Return (x, y) of the center of cell containing provided text 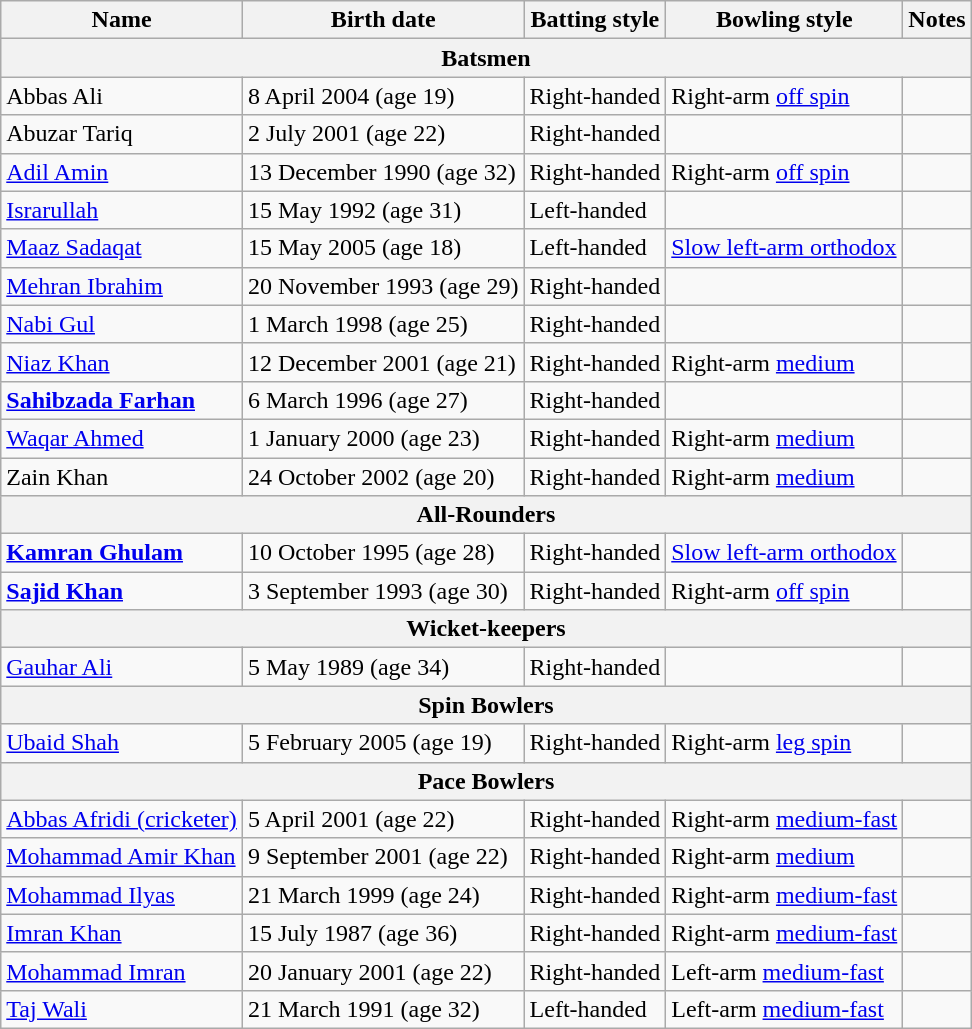
Abbas Afridi (cricketer) (122, 819)
Gauhar Ali (122, 667)
Taj Wali (122, 1009)
8 April 2004 (age 19) (383, 96)
24 October 2002 (age 20) (383, 477)
21 March 1999 (age 24) (383, 895)
Mohammad Ilyas (122, 895)
Ubaid Shah (122, 743)
Abbas Ali (122, 96)
Right-arm leg spin (784, 743)
1 March 1998 (age 25) (383, 324)
Kamran Ghulam (122, 553)
Wicket-keepers (486, 629)
12 December 2001 (age 21) (383, 362)
Mohammad Imran (122, 971)
Maaz Sadaqat (122, 248)
Israrullah (122, 210)
20 November 1993 (age 29) (383, 286)
Sajid Khan (122, 591)
Bowling style (784, 20)
Spin Bowlers (486, 705)
15 May 2005 (age 18) (383, 248)
1 January 2000 (age 23) (383, 438)
Birth date (383, 20)
5 February 2005 (age 19) (383, 743)
Nabi Gul (122, 324)
All-Rounders (486, 515)
Name (122, 20)
Imran Khan (122, 933)
Mohammad Amir Khan (122, 857)
Adil Amin (122, 172)
Zain Khan (122, 477)
Mehran Ibrahim (122, 286)
Sahibzada Farhan (122, 400)
Waqar Ahmed (122, 438)
Pace Bowlers (486, 781)
Abuzar Tariq (122, 134)
6 March 1996 (age 27) (383, 400)
5 April 2001 (age 22) (383, 819)
2 July 2001 (age 22) (383, 134)
Batting style (595, 20)
3 September 1993 (age 30) (383, 591)
20 January 2001 (age 22) (383, 971)
15 July 1987 (age 36) (383, 933)
13 December 1990 (age 32) (383, 172)
10 October 1995 (age 28) (383, 553)
5 May 1989 (age 34) (383, 667)
Batsmen (486, 58)
15 May 1992 (age 31) (383, 210)
9 September 2001 (age 22) (383, 857)
Notes (937, 20)
Niaz Khan (122, 362)
21 March 1991 (age 32) (383, 1009)
